Identify which cell holds the provided text, then report its [X, Y] central coordinate. 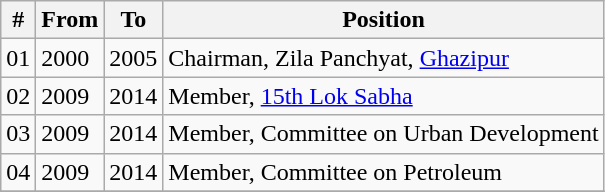
2000 [70, 58]
04 [18, 172]
01 [18, 58]
Chairman, Zila Panchyat, Ghazipur [384, 58]
Position [384, 20]
To [134, 20]
Member, Committee on Petroleum [384, 172]
2005 [134, 58]
02 [18, 96]
Member, Committee on Urban Development [384, 134]
# [18, 20]
03 [18, 134]
Member, 15th Lok Sabha [384, 96]
From [70, 20]
